Search for the cell housing the specified text and yield its (X, Y) center coordinate. 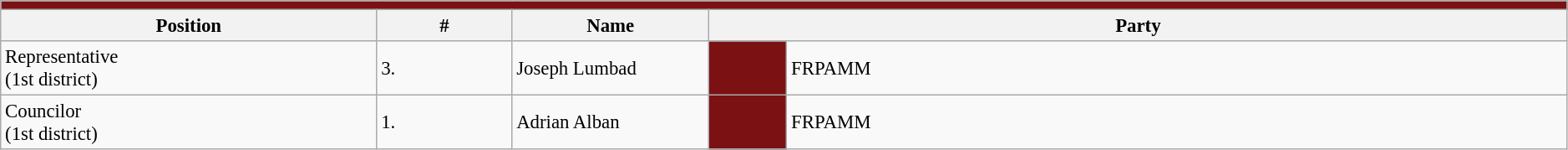
Position (189, 26)
# (444, 26)
3. (444, 69)
Representative(1st district) (189, 69)
Adrian Alban (611, 122)
Name (611, 26)
Party (1138, 26)
Joseph Lumbad (611, 69)
Councilor(1st district) (189, 122)
1. (444, 122)
